Capture the cell that displays the provided text and extract its [X, Y] central coordinate. 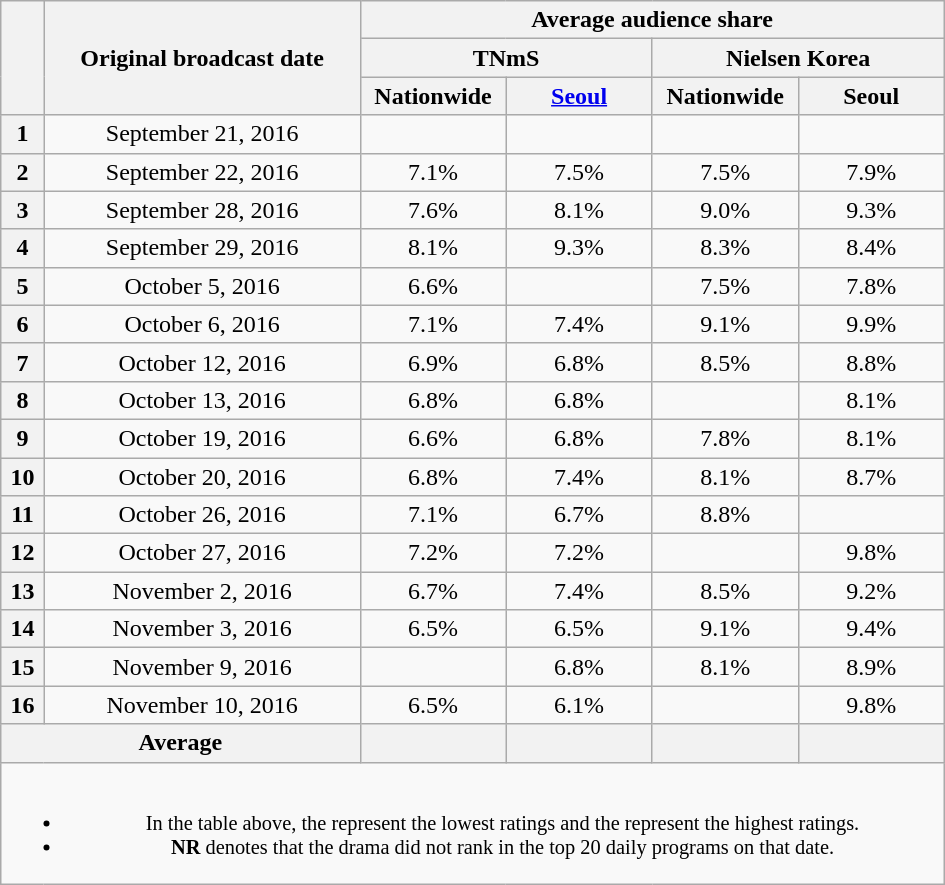
Average audience share [652, 20]
6 [22, 324]
9.0% [725, 210]
12 [22, 553]
October 6, 2016 [202, 324]
11 [22, 515]
5 [22, 286]
November 2, 2016 [202, 591]
9.9% [871, 324]
2 [22, 172]
September 28, 2016 [202, 210]
9.4% [871, 629]
6.9% [433, 362]
1 [22, 134]
7.6% [433, 210]
October 5, 2016 [202, 286]
October 20, 2016 [202, 477]
16 [22, 705]
8.4% [871, 248]
9.2% [871, 591]
6.1% [579, 705]
8.3% [725, 248]
November 9, 2016 [202, 667]
November 3, 2016 [202, 629]
13 [22, 591]
7.9% [871, 172]
October 26, 2016 [202, 515]
10 [22, 477]
October 13, 2016 [202, 400]
Original broadcast date [202, 58]
3 [22, 210]
8 [22, 400]
14 [22, 629]
9 [22, 438]
October 12, 2016 [202, 362]
September 22, 2016 [202, 172]
Nielsen Korea [798, 58]
7 [22, 362]
September 21, 2016 [202, 134]
Average [180, 743]
October 27, 2016 [202, 553]
TNmS [506, 58]
8.7% [871, 477]
October 19, 2016 [202, 438]
September 29, 2016 [202, 248]
8.9% [871, 667]
4 [22, 248]
15 [22, 667]
November 10, 2016 [202, 705]
